Pinpoint the cell where the given text exists, returning its (X, Y) midpoint coordinate. 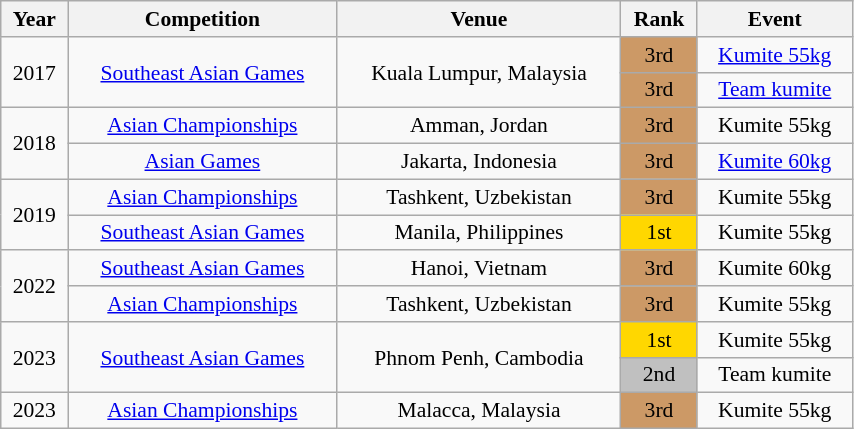
Phnom Penh, Cambodia (479, 358)
Jakarta, Indonesia (479, 162)
Manila, Philippines (479, 233)
Asian Games (202, 162)
Amman, Jordan (479, 126)
Competition (202, 19)
Hanoi, Vietnam (479, 269)
Malacca, Malaysia (479, 411)
2019 (34, 214)
Venue (479, 19)
2018 (34, 144)
Rank (659, 19)
Year (34, 19)
2017 (34, 72)
2nd (659, 375)
Event (774, 19)
Kuala Lumpur, Malaysia (479, 72)
2022 (34, 286)
